Pinpoint the cell where the given text exists, returning its (x, y) midpoint coordinate. 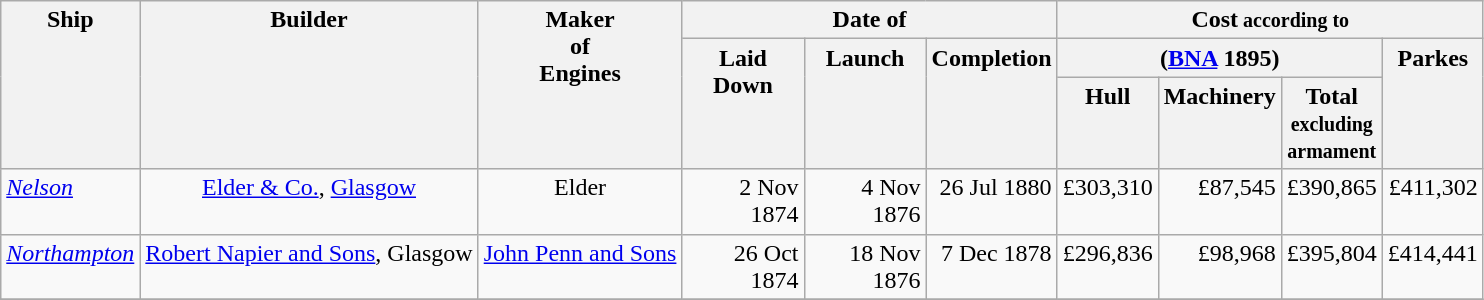
£414,441 (1432, 266)
John Penn and Sons (580, 266)
£390,865 (1332, 202)
Machinery (1220, 123)
Elder (580, 202)
Ship (70, 85)
7 Dec 1878 (992, 266)
Builder (309, 85)
26 Jul 1880 (992, 202)
Launch (865, 104)
Hull (1108, 123)
Northampton (70, 266)
Totalexcludingarmament (1332, 123)
(BNA 1895) (1220, 58)
4 Nov 1876 (865, 202)
Laid Down (743, 104)
Nelson (70, 202)
Date of (870, 20)
26 Oct 1874 (743, 266)
£296,836 (1108, 266)
Cost according to (1270, 20)
MakerofEngines (580, 85)
Robert Napier and Sons, Glasgow (309, 266)
£303,310 (1108, 202)
£411,302 (1432, 202)
2 Nov 1874 (743, 202)
18 Nov 1876 (865, 266)
£87,545 (1220, 202)
Parkes (1432, 104)
Completion (992, 104)
£98,968 (1220, 266)
£395,804 (1332, 266)
Elder & Co., Glasgow (309, 202)
